Pinpoint the cell where the given text exists, returning its [x, y] midpoint coordinate. 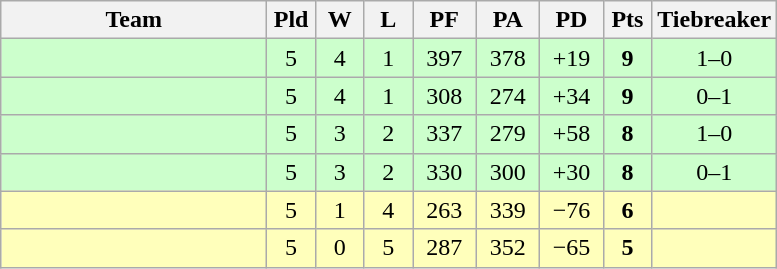
0 [340, 248]
287 [444, 248]
Tiebreaker [714, 20]
+58 [572, 134]
W [340, 20]
PD [572, 20]
339 [508, 210]
308 [444, 96]
300 [508, 172]
263 [444, 210]
378 [508, 58]
PA [508, 20]
337 [444, 134]
+30 [572, 172]
−76 [572, 210]
−65 [572, 248]
397 [444, 58]
Pts [628, 20]
PF [444, 20]
352 [508, 248]
6 [628, 210]
Pld [292, 20]
+34 [572, 96]
279 [508, 134]
274 [508, 96]
330 [444, 172]
+19 [572, 58]
L [388, 20]
Team [134, 20]
